For the text-containing cell, return its midpoint in [X, Y] coordinate format. 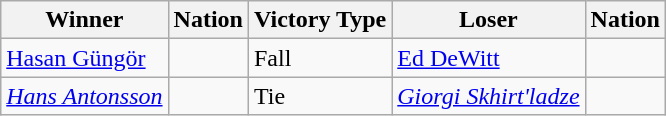
Hans Antonsson [84, 96]
Winner [84, 20]
Hasan Güngör [84, 58]
Fall [320, 58]
Tie [320, 96]
Giorgi Skhirt'ladze [488, 96]
Victory Type [320, 20]
Loser [488, 20]
Ed DeWitt [488, 58]
